Extract the (x, y) coordinate from the center of the cell holding the provided text.  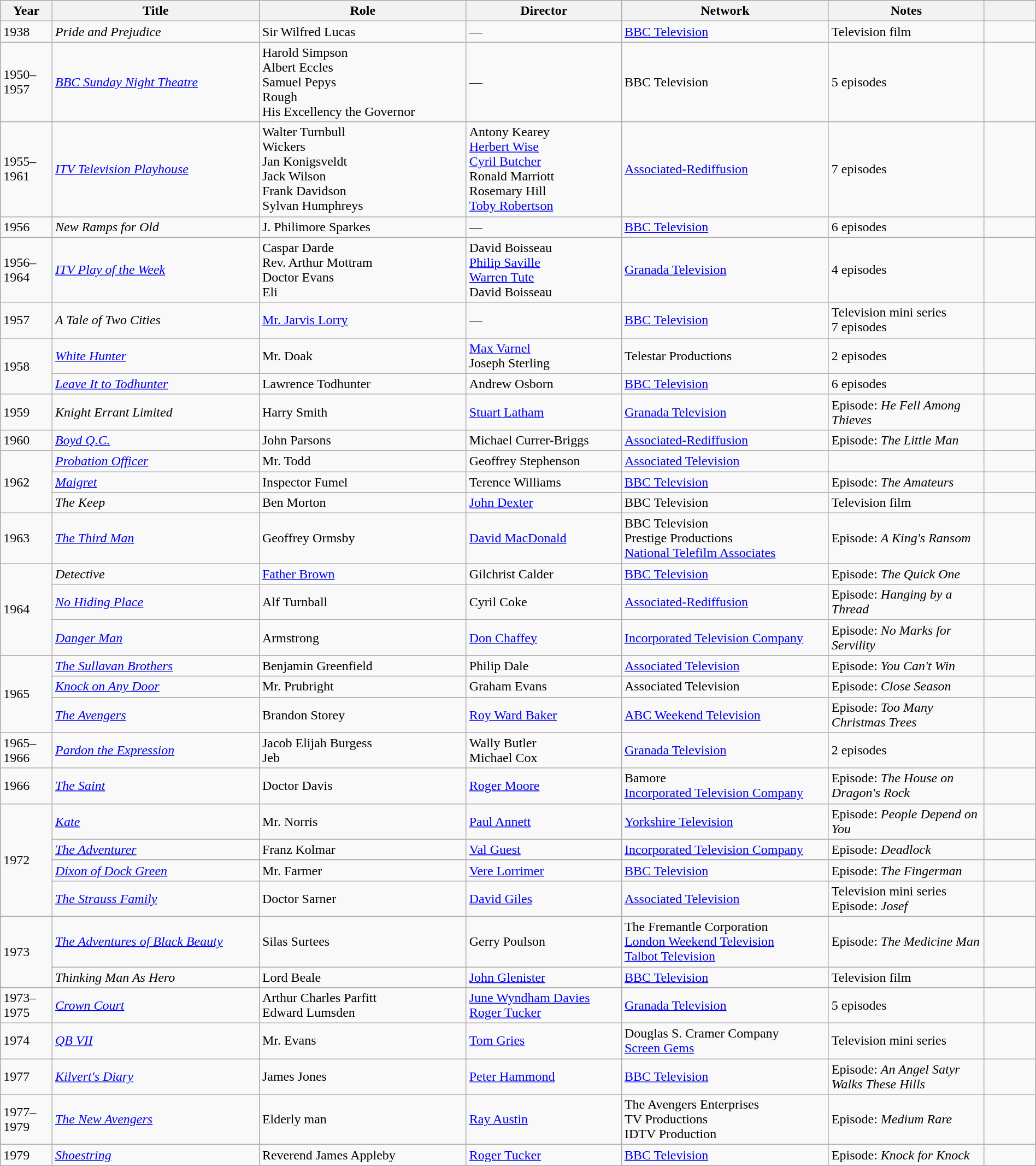
Peter Hammond (544, 1077)
Brandon Storey (363, 715)
Episode: No Marks for Servility (906, 637)
1964 (26, 610)
Ben Morton (363, 503)
BBC Sunday Night Theatre (155, 82)
Benjamin Greenfield (363, 666)
Mr. Farmer (363, 870)
Television mini series (906, 1041)
Tom Gries (544, 1041)
Probation Officer (155, 461)
John Parsons (363, 440)
ITV Play of the Week (155, 270)
Father Brown (363, 574)
Network (725, 11)
Dixon of Dock Green (155, 870)
Episode: The House on Dragon's Rock (906, 786)
Leave It to Todhunter (155, 384)
Pardon the Expression (155, 750)
The Fremantle CorporationLondon Weekend TelevisionTalbot Television (725, 941)
1966 (26, 786)
Episode: You Can't Win (906, 666)
7 episodes (906, 169)
Inspector Fumel (363, 482)
Silas Surtees (363, 941)
Mr. Todd (363, 461)
1963 (26, 538)
Cyril Coke (544, 602)
Mr. Doak (363, 355)
Ray Austin (544, 1120)
1955–1961 (26, 169)
David BoisseauPhilip SavilleWarren TuteDavid Boisseau (544, 270)
Doctor Davis (363, 786)
1974 (26, 1041)
The Saint (155, 786)
1956–1964 (26, 270)
Michael Currer-Briggs (544, 440)
1977 (26, 1077)
Episode: Knock for Knock (906, 1155)
Don Chaffey (544, 637)
Telestar Productions (725, 355)
4 episodes (906, 270)
Gerry Poulson (544, 941)
Franz Kolmar (363, 849)
1965–1966 (26, 750)
Elderly man (363, 1120)
John Glenister (544, 977)
Graham Evans (544, 687)
Alf Turnball (363, 602)
1972 (26, 860)
A Tale of Two Cities (155, 320)
1956 (26, 227)
Terence Williams (544, 482)
1959 (26, 412)
Geoffrey Stephenson (544, 461)
The Avengers (155, 715)
Danger Man (155, 637)
The Adventures of Black Beauty (155, 941)
Boyd Q.C. (155, 440)
White Hunter (155, 355)
Thinking Man As Hero (155, 977)
The Keep (155, 503)
Harry Smith (363, 412)
David Giles (544, 899)
Philip Dale (544, 666)
Val Guest (544, 849)
Episode: Close Season (906, 687)
Mr. Evans (363, 1041)
Wally ButlerMichael Cox (544, 750)
Television mini seriesEpisode: Josef (906, 899)
Sir Wilfred Lucas (363, 32)
Armstrong (363, 637)
Paul Annett (544, 821)
QB VII (155, 1041)
Detective (155, 574)
David MacDonald (544, 538)
Maigret (155, 482)
Arthur Charles ParfittEdward Lumsden (363, 1006)
Roger Tucker (544, 1155)
1957 (26, 320)
Episode: An Angel Satyr Walks These Hills (906, 1077)
Episode: Medium Rare (906, 1120)
Kate (155, 821)
Harold SimpsonAlbert EcclesSamuel PepysRoughHis Excellency the Governor (363, 82)
No Hiding Place (155, 602)
Caspar DardeRev. Arthur MottramDoctor EvansEli (363, 270)
Kilvert's Diary (155, 1077)
Vere Lorrimer (544, 870)
Shoestring (155, 1155)
Jacob Elijah BurgessJeb (363, 750)
Episode: He Fell Among Thieves (906, 412)
1973–1975 (26, 1006)
James Jones (363, 1077)
Walter TurnbullWickersJan KonigsveldtJack WilsonFrank DavidsonSylvan Humphreys (363, 169)
Roger Moore (544, 786)
Episode: Hanging by a Thread (906, 602)
Episode: The Little Man (906, 440)
Yorkshire Television (725, 821)
BamoreIncorporated Television Company (725, 786)
Reverend James Appleby (363, 1155)
1960 (26, 440)
Crown Court (155, 1006)
1979 (26, 1155)
Notes (906, 11)
Episode: People Depend on You (906, 821)
The Avengers EnterprisesTV ProductionsIDTV Production (725, 1120)
John Dexter (544, 503)
Douglas S. Cramer CompanyScreen Gems (725, 1041)
1973 (26, 952)
The Third Man (155, 538)
Stuart Latham (544, 412)
The Sullavan Brothers (155, 666)
ITV Television Playhouse (155, 169)
Director (544, 11)
1965 (26, 694)
Television mini series7 episodes (906, 320)
Mr. Prubright (363, 687)
Year (26, 11)
BBC TelevisionPrestige ProductionsNational Telefilm Associates (725, 538)
Mr. Norris (363, 821)
Gilchrist Calder (544, 574)
Lawrence Todhunter (363, 384)
1958 (26, 366)
Episode: The Quick One (906, 574)
Title (155, 11)
The Strauss Family (155, 899)
Pride and Prejudice (155, 32)
Lord Beale (363, 977)
Doctor Sarner (363, 899)
J. Philimore Sparkes (363, 227)
Role (363, 11)
1950–1957 (26, 82)
Knight Errant Limited (155, 412)
New Ramps for Old (155, 227)
Mr. Jarvis Lorry (363, 320)
Geoffrey Ormsby (363, 538)
Episode: A King's Ransom (906, 538)
Knock on Any Door (155, 687)
1977–1979 (26, 1120)
1962 (26, 482)
Episode: Too Many Christmas Trees (906, 715)
Episode: The Medicine Man (906, 941)
The New Avengers (155, 1120)
Roy Ward Baker (544, 715)
Antony KeareyHerbert WiseCyril ButcherRonald MarriottRosemary HillToby Robertson (544, 169)
Episode: The Fingerman (906, 870)
Episode: The Amateurs (906, 482)
June Wyndham DaviesRoger Tucker (544, 1006)
Max VarnelJoseph Sterling (544, 355)
The Adventurer (155, 849)
ABC Weekend Television (725, 715)
Andrew Osborn (544, 384)
Episode: Deadlock (906, 849)
1938 (26, 32)
